Pinpoint the cell where the given text exists, returning its (X, Y) midpoint coordinate. 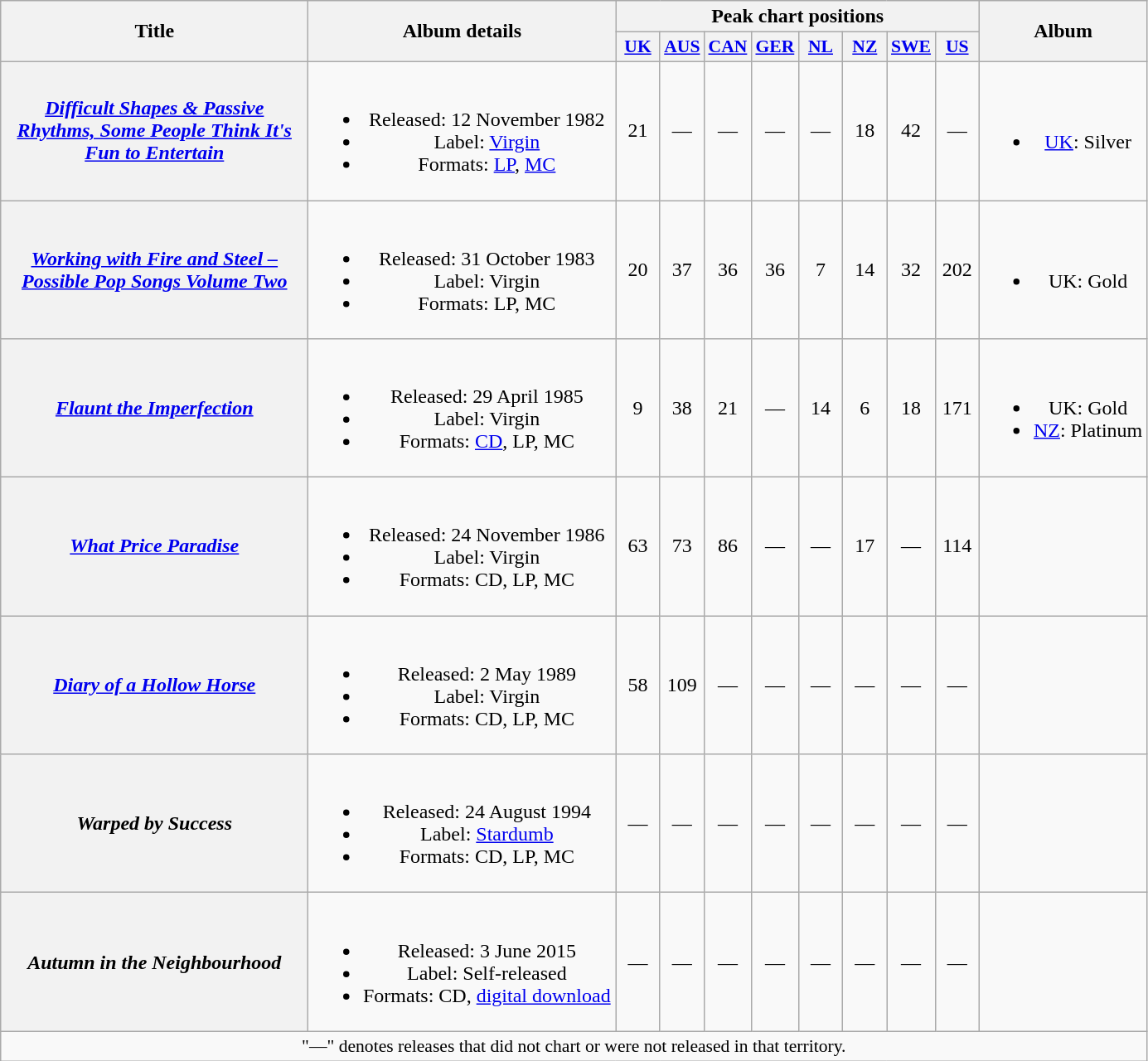
Released: 12 November 1982Label: VirginFormats: LP, MC (463, 131)
38 (681, 408)
Difficult Shapes & Passive Rhythms, Some People Think It's Fun to Entertain (154, 131)
20 (638, 270)
6 (865, 408)
58 (638, 685)
73 (681, 547)
Warped by Success (154, 824)
42 (911, 131)
"—" denotes releases that did not chart or were not released in that territory. (574, 1046)
Released: 29 April 1985Label: VirginFormats: CD, LP, MC (463, 408)
Autumn in the Neighbourhood (154, 962)
9 (638, 408)
32 (911, 270)
37 (681, 270)
Album details (463, 31)
Title (154, 31)
UK: Silver (1063, 131)
What Price Paradise (154, 547)
UK: GoldNZ: Platinum (1063, 408)
US (957, 47)
Album (1063, 31)
Released: 3 June 2015Label: Self-releasedFormats: CD, digital download (463, 962)
AUS (681, 47)
171 (957, 408)
Released: 24 August 1994Label: StardumbFormats: CD, LP, MC (463, 824)
114 (957, 547)
Peak chart positions (797, 17)
NL (821, 47)
17 (865, 547)
NZ (865, 47)
202 (957, 270)
7 (821, 270)
Diary of a Hollow Horse (154, 685)
UK: Gold (1063, 270)
Flaunt the Imperfection (154, 408)
Working with Fire and Steel – Possible Pop Songs Volume Two (154, 270)
Released: 2 May 1989Label: VirginFormats: CD, LP, MC (463, 685)
SWE (911, 47)
63 (638, 547)
109 (681, 685)
Released: 24 November 1986Label: VirginFormats: CD, LP, MC (463, 547)
Released: 31 October 1983Label: VirginFormats: LP, MC (463, 270)
CAN (728, 47)
GER (774, 47)
UK (638, 47)
86 (728, 547)
